Locate the cell with the specified text and output its [x, y] center coordinate. 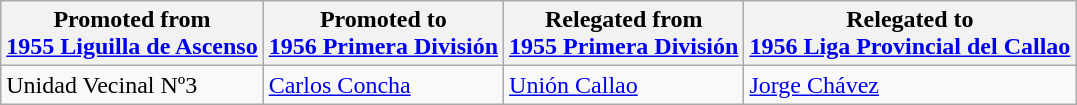
Promoted to1956 Primera División [383, 34]
Carlos Concha [383, 85]
Unión Callao [624, 85]
Unidad Vecinal Nº3 [132, 85]
Promoted from1955 Liguilla de Ascenso [132, 34]
Relegated to1956 Liga Provincial del Callao [910, 34]
Relegated from1955 Primera División [624, 34]
Jorge Chávez [910, 85]
